Capture the cell that displays the provided text and extract its [x, y] central coordinate. 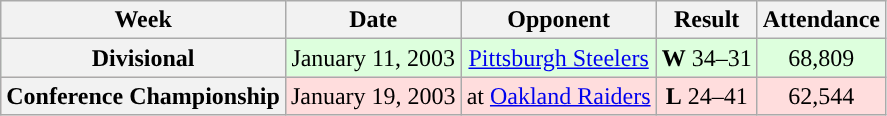
Pittsburgh Steelers [558, 58]
January 11, 2003 [373, 58]
January 19, 2003 [373, 96]
68,809 [821, 58]
62,544 [821, 96]
Result [706, 20]
Date [373, 20]
Opponent [558, 20]
Conference Championship [144, 96]
at Oakland Raiders [558, 96]
L 24–41 [706, 96]
Attendance [821, 20]
Week [144, 20]
W 34–31 [706, 58]
Divisional [144, 58]
